From the cell containing the given text, extract its center point as (X, Y) coordinate. 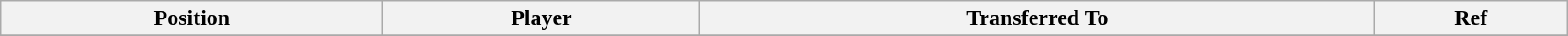
Player (542, 18)
Ref (1472, 18)
Position (192, 18)
Transferred To (1038, 18)
